Scan for the cell matching the given text and deliver its [x, y] coordinate at center. 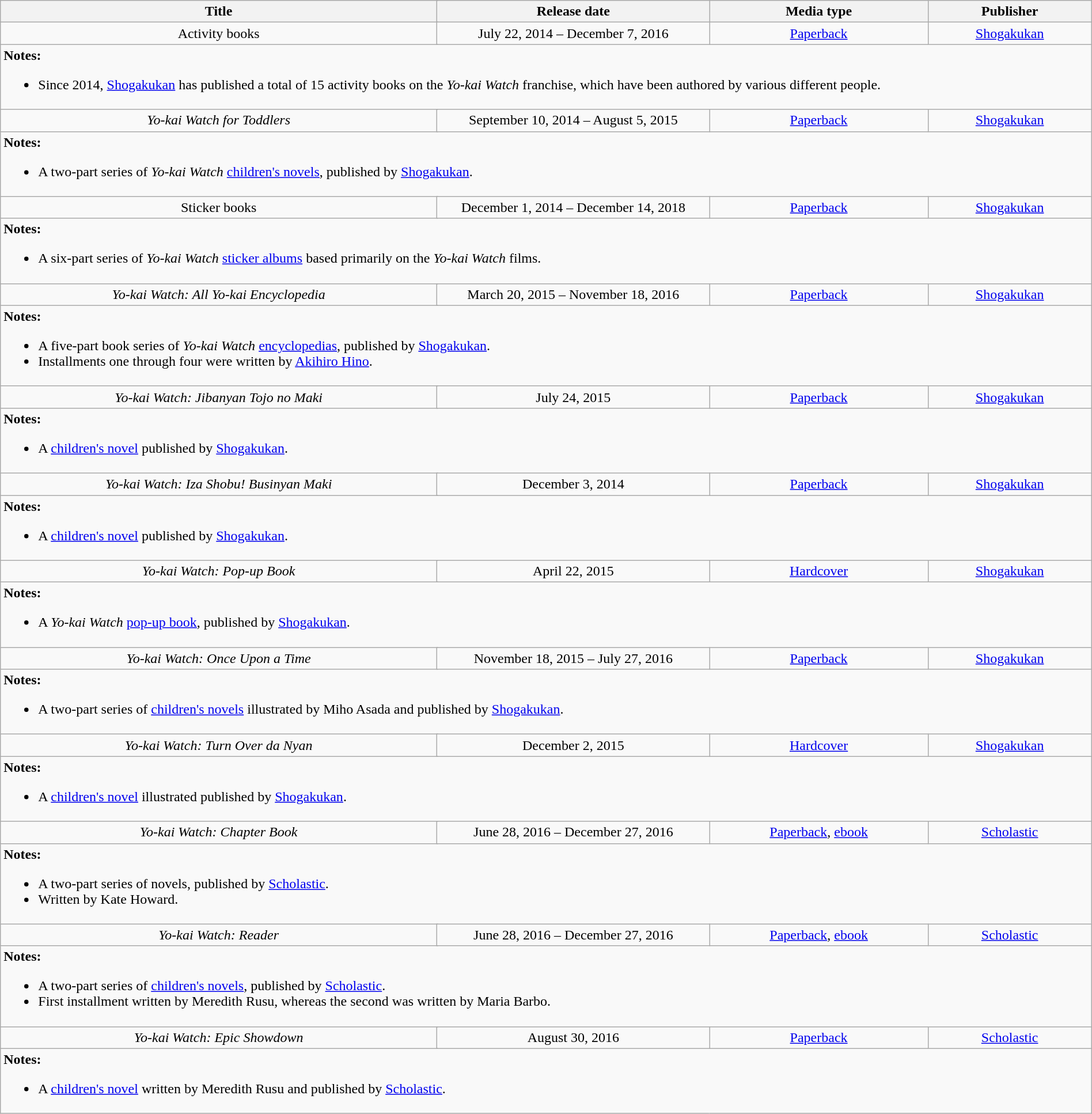
Yo-kai Watch: Once Upon a Time [219, 658]
Notes:A two-part series of Yo-kai Watch children's novels, published by Shogakukan. [546, 164]
December 3, 2014 [574, 484]
Publisher [1010, 12]
Notes:A two-part series of novels, published by Scholastic.Written by Kate Howard. [546, 884]
Notes:A children's novel illustrated published by Shogakukan. [546, 789]
Yo-kai Watch: Chapter Book [219, 832]
Title [219, 12]
Notes:A six-part series of Yo-kai Watch sticker albums based primarily on the Yo-kai Watch films. [546, 251]
Notes:A Yo-kai Watch pop-up book, published by Shogakukan. [546, 615]
August 30, 2016 [574, 1037]
Yo-kai Watch: Epic Showdown [219, 1037]
Notes:A five-part book series of Yo-kai Watch encyclopedias, published by Shogakukan.Installments one through four were written by Akihiro Hino. [546, 346]
December 2, 2015 [574, 745]
Activity books [219, 33]
Yo-kai Watch for Toddlers [219, 120]
December 1, 2014 – December 14, 2018 [574, 207]
July 24, 2015 [574, 397]
Notes:A children's novel written by Meredith Rusu and published by Scholastic. [546, 1081]
November 18, 2015 – July 27, 2016 [574, 658]
Yo-kai Watch: All Yo-kai Encyclopedia [219, 294]
Yo-kai Watch: Reader [219, 935]
Yo-kai Watch: Jibanyan Tojo no Maki [219, 397]
March 20, 2015 – November 18, 2016 [574, 294]
September 10, 2014 – August 5, 2015 [574, 120]
July 22, 2014 – December 7, 2016 [574, 33]
Yo-kai Watch: Turn Over da Nyan [219, 745]
Media type [819, 12]
April 22, 2015 [574, 571]
Notes:A two-part series of children's novels illustrated by Miho Asada and published by Shogakukan. [546, 702]
Yo-kai Watch: Iza Shobu! Businyan Maki [219, 484]
Release date [574, 12]
Sticker books [219, 207]
Yo-kai Watch: Pop-up Book [219, 571]
